Search for the cell housing the specified text and yield its (X, Y) center coordinate. 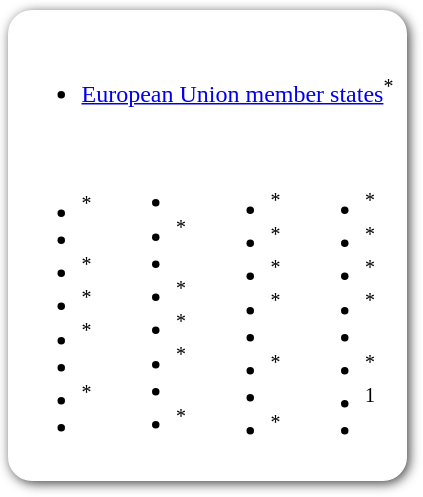
****** (254, 302)
*****1 (349, 302)
European Union member states* (208, 78)
